Extract the [x, y] coordinate from the center of the cell holding the provided text.  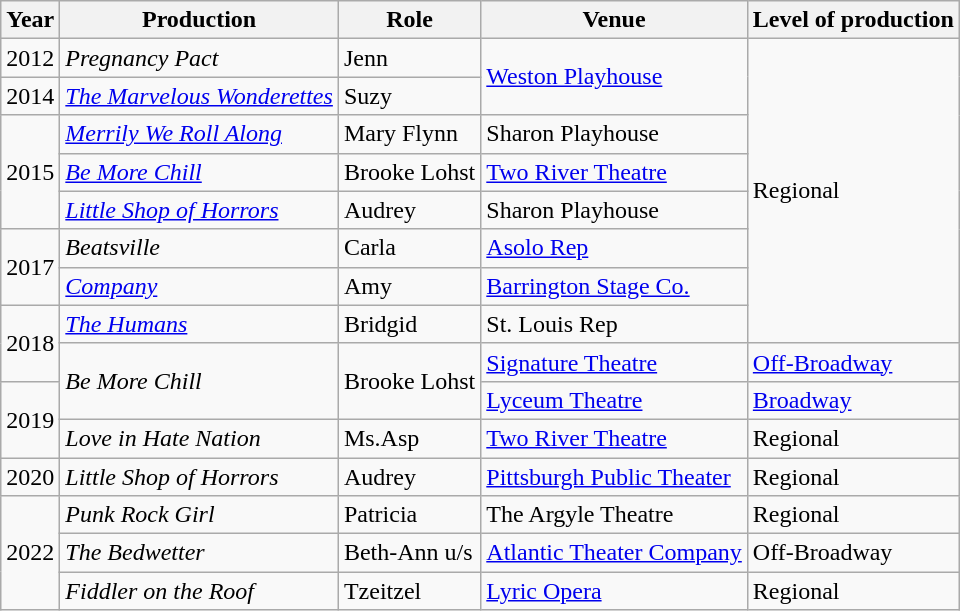
2014 [30, 96]
Love in Hate Nation [200, 438]
Carla [409, 248]
Tzeitzel [409, 591]
Role [409, 20]
Lyceum Theatre [614, 400]
Pittsburgh Public Theater [614, 477]
The Humans [200, 324]
2012 [30, 58]
Barrington Stage Co. [614, 286]
St. Louis Rep [614, 324]
Ms.Asp [409, 438]
Mary Flynn [409, 134]
Merrily We Roll Along [200, 134]
Beth-Ann u/s [409, 553]
2022 [30, 553]
2017 [30, 267]
Weston Playhouse [614, 77]
Patricia [409, 515]
The Marvelous Wonderettes [200, 96]
Year [30, 20]
Suzy [409, 96]
The Argyle Theatre [614, 515]
Broadway [853, 400]
Beatsville [200, 248]
2018 [30, 343]
Venue [614, 20]
Bridgid [409, 324]
Atlantic Theater Company [614, 553]
Asolo Rep [614, 248]
Production [200, 20]
Lyric Opera [614, 591]
The Bedwetter [200, 553]
2015 [30, 172]
Fiddler on the Roof [200, 591]
Level of production [853, 20]
2020 [30, 477]
2019 [30, 419]
Pregnancy Pact [200, 58]
Signature Theatre [614, 362]
Company [200, 286]
Punk Rock Girl [200, 515]
Jenn [409, 58]
Amy [409, 286]
